Pinpoint the cell where the given text exists, returning its [x, y] midpoint coordinate. 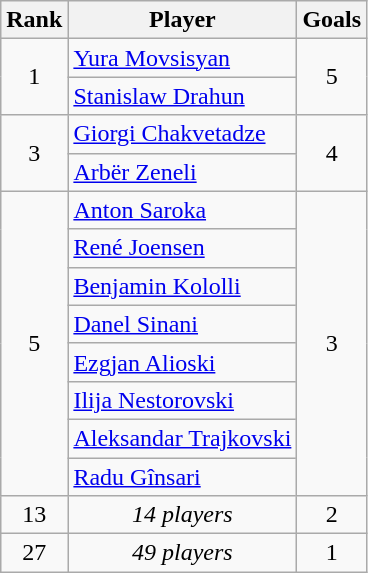
Player [182, 20]
Ezgjan Alioski [182, 362]
Stanislaw Drahun [182, 96]
Radu Gînsari [182, 477]
Aleksandar Trajkovski [182, 438]
Benjamin Kololli [182, 286]
4 [332, 153]
Yura Movsisyan [182, 58]
13 [34, 515]
Ilija Nestorovski [182, 400]
Arbër Zeneli [182, 172]
14 players [182, 515]
Rank [34, 20]
Giorgi Chakvetadze [182, 134]
49 players [182, 553]
Danel Sinani [182, 324]
Goals [332, 20]
2 [332, 515]
Anton Saroka [182, 210]
René Joensen [182, 248]
27 [34, 553]
